Capture the cell that displays the provided text and extract its [x, y] central coordinate. 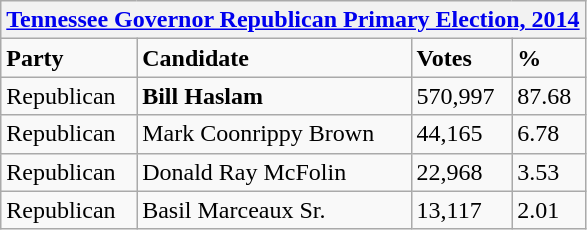
Tennessee Governor Republican Primary Election, 2014 [293, 20]
570,997 [462, 96]
Mark Coonrippy Brown [274, 134]
Votes [462, 58]
Basil Marceaux Sr. [274, 210]
87.68 [549, 96]
6.78 [549, 134]
13,117 [462, 210]
22,968 [462, 172]
Bill Haslam [274, 96]
Candidate [274, 58]
2.01 [549, 210]
44,165 [462, 134]
% [549, 58]
Donald Ray McFolin [274, 172]
3.53 [549, 172]
Party [69, 58]
